Output the [x, y] coordinate of the center of the cell containing the given text.  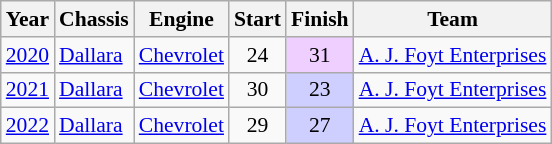
Team [453, 19]
23 [320, 90]
Engine [182, 19]
Start [258, 19]
Finish [320, 19]
2022 [28, 126]
2021 [28, 90]
29 [258, 126]
Chassis [94, 19]
2020 [28, 55]
27 [320, 126]
Year [28, 19]
24 [258, 55]
31 [320, 55]
30 [258, 90]
